Scan for the cell matching the given text and deliver its (x, y) coordinate at center. 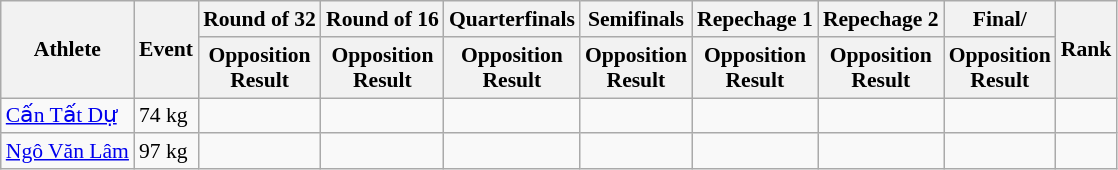
Repechage 2 (881, 19)
Ngô Văn Lâm (68, 152)
Rank (1086, 50)
Quarterfinals (512, 19)
74 kg (166, 116)
Semifinals (636, 19)
Cấn Tất Dự (68, 116)
Event (166, 50)
Final/ (1000, 19)
Repechage 1 (755, 19)
97 kg (166, 152)
Round of 16 (382, 19)
Round of 32 (260, 19)
Athlete (68, 50)
